Return (X, Y) of the center of cell containing provided text 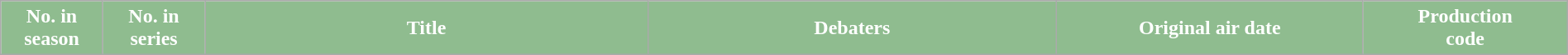
Productioncode (1465, 28)
Title (427, 28)
Original air date (1209, 28)
Debaters (852, 28)
No. inseries (154, 28)
No. inseason (52, 28)
